Detect which cell encompasses the target text, then output its (X, Y) center coordinate. 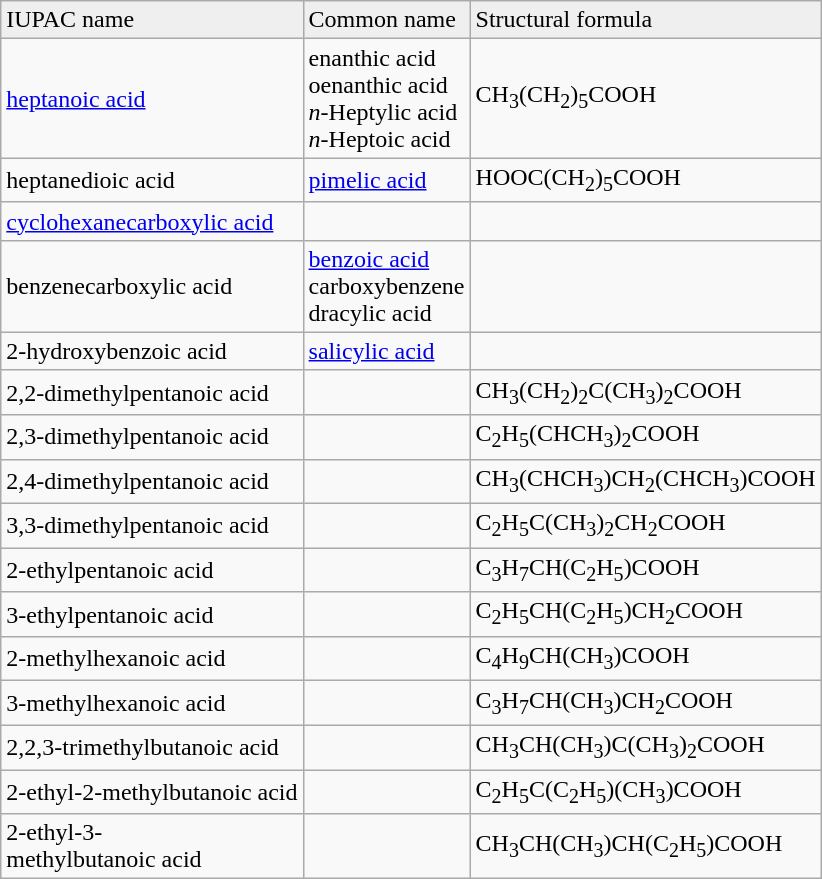
2,2,3-trimethylbutanoic acid (152, 747)
C2H5C(CH3)2CH2COOH (646, 525)
C2H5CH(C2H5)CH2COOH (646, 614)
pimelic acid (386, 180)
C3H7CH(CH3)CH2COOH (646, 703)
C2H5C(C2H5)(CH3)COOH (646, 792)
2-ethyl-3-methylbutanoic acid (152, 846)
benzoic acidcarboxybenzenedracylic acid (386, 286)
Common name (386, 20)
2,4-dimethylpentanoic acid (152, 481)
3-ethylpentanoic acid (152, 614)
HOOC(CH2)5COOH (646, 180)
CH3CH(CH3)C(CH3)2COOH (646, 747)
2,2-dimethylpentanoic acid (152, 392)
2-methylhexanoic acid (152, 658)
CH3(CH2)2C(CH3)2COOH (646, 392)
CH3(CHCH3)CH2(CHCH3)COOH (646, 481)
heptanoic acid (152, 98)
3,3-dimethylpentanoic acid (152, 525)
C2H5(CHCH3)2COOH (646, 437)
heptanedioic acid (152, 180)
IUPAC name (152, 20)
2-ethylpentanoic acid (152, 570)
C4H9CH(CH3)COOH (646, 658)
salicylic acid (386, 351)
3-methylhexanoic acid (152, 703)
enanthic acidoenanthic acidn-Heptylic acidn-Heptoic acid (386, 98)
CH3CH(CH3)CH(C2H5)COOH (646, 846)
2,3-dimethylpentanoic acid (152, 437)
benzenecarboxylic acid (152, 286)
CH3(CH2)5COOH (646, 98)
2-hydroxybenzoic acid (152, 351)
Structural formula (646, 20)
cyclohexanecarboxylic acid (152, 221)
2-ethyl-2-methylbutanoic acid (152, 792)
C3H7CH(C2H5)COOH (646, 570)
